Find where the given text appears and provide that cell's center as (x, y) coordinate. 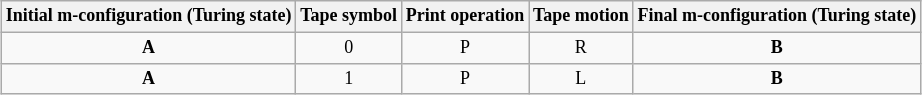
0 (349, 48)
Print operation (464, 16)
L (582, 78)
1 (349, 78)
Tape symbol (349, 16)
Final m-configuration (Turing state) (777, 16)
Tape motion (582, 16)
R (582, 48)
Initial m-configuration (Turing state) (148, 16)
